Find where the given text appears and provide that cell's center as [x, y] coordinate. 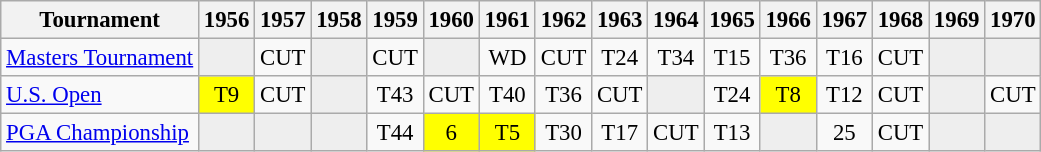
1963 [620, 20]
U.S. Open [100, 95]
WD [507, 58]
T44 [395, 133]
1958 [339, 20]
PGA Championship [100, 133]
T16 [844, 58]
1964 [676, 20]
T15 [732, 58]
1962 [563, 20]
1966 [788, 20]
Masters Tournament [100, 58]
1959 [395, 20]
1965 [732, 20]
T13 [732, 133]
T8 [788, 95]
T17 [620, 133]
T40 [507, 95]
1968 [900, 20]
6 [451, 133]
1960 [451, 20]
1957 [283, 20]
T34 [676, 58]
1956 [227, 20]
T30 [563, 133]
Tournament [100, 20]
T12 [844, 95]
1970 [1013, 20]
T9 [227, 95]
T43 [395, 95]
T5 [507, 133]
1967 [844, 20]
1969 [957, 20]
1961 [507, 20]
25 [844, 133]
